Return [x, y] of the center of cell containing provided text 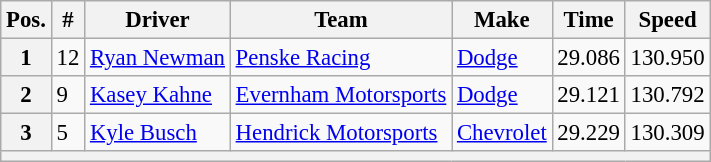
Pos. [26, 20]
130.309 [668, 133]
Driver [158, 20]
Ryan Newman [158, 58]
2 [26, 95]
9 [68, 95]
130.950 [668, 58]
Penske Racing [340, 58]
Time [588, 20]
Evernham Motorsports [340, 95]
12 [68, 58]
Kyle Busch [158, 133]
29.086 [588, 58]
130.792 [668, 95]
Hendrick Motorsports [340, 133]
29.121 [588, 95]
Kasey Kahne [158, 95]
Make [502, 20]
29.229 [588, 133]
3 [26, 133]
# [68, 20]
Chevrolet [502, 133]
Speed [668, 20]
Team [340, 20]
5 [68, 133]
1 [26, 58]
